Locate the cell with the specified text and output its [X, Y] center coordinate. 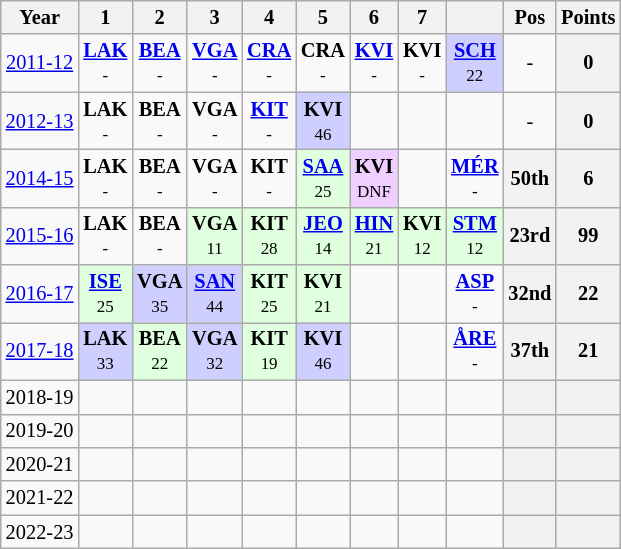
MÉR- [474, 178]
KVIDNF [374, 178]
3 [214, 17]
STM12 [474, 236]
2012-13 [40, 121]
2 [160, 17]
2015-16 [40, 236]
23rd [530, 236]
HIN21 [374, 236]
SAN44 [214, 294]
2022-23 [40, 532]
50th [530, 178]
KIT19 [269, 351]
VGA11 [214, 236]
JEO14 [323, 236]
VGA35 [160, 294]
ISE25 [105, 294]
ASP- [474, 294]
2021-22 [40, 498]
KVI12 [422, 236]
7 [422, 17]
5 [323, 17]
Year [40, 17]
VGA32 [214, 351]
2020-21 [40, 464]
32nd [530, 294]
KIT28 [269, 236]
SCH22 [474, 63]
37th [530, 351]
1 [105, 17]
99 [588, 236]
Pos [530, 17]
4 [269, 17]
2019-20 [40, 431]
KVI21 [323, 294]
BEA22 [160, 351]
KIT25 [269, 294]
21 [588, 351]
2014-15 [40, 178]
2017-18 [40, 351]
2016-17 [40, 294]
Points [588, 17]
2011-12 [40, 63]
22 [588, 294]
2018-19 [40, 397]
SAA25 [323, 178]
LAK33 [105, 351]
ÅRE- [474, 351]
